Scan for the cell matching the given text and deliver its (X, Y) coordinate at center. 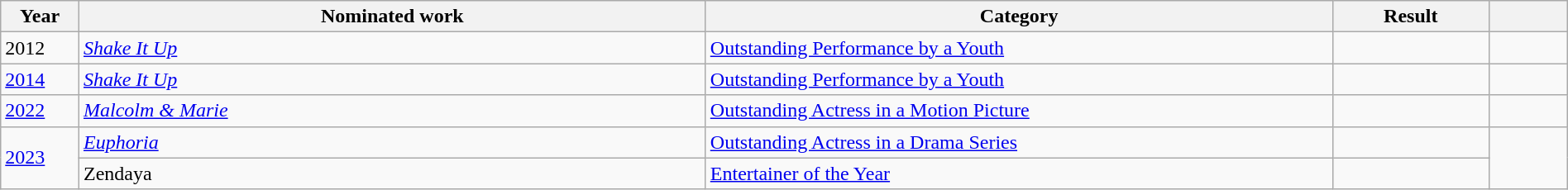
Entertainer of the Year (1019, 173)
2023 (40, 158)
Outstanding Actress in a Motion Picture (1019, 111)
2022 (40, 111)
Malcolm & Marie (392, 111)
Year (40, 17)
Euphoria (392, 142)
2014 (40, 79)
Outstanding Actress in a Drama Series (1019, 142)
Zendaya (392, 173)
Category (1019, 17)
2012 (40, 48)
Nominated work (392, 17)
Result (1411, 17)
